Scan for the cell matching the given text and deliver its (X, Y) coordinate at center. 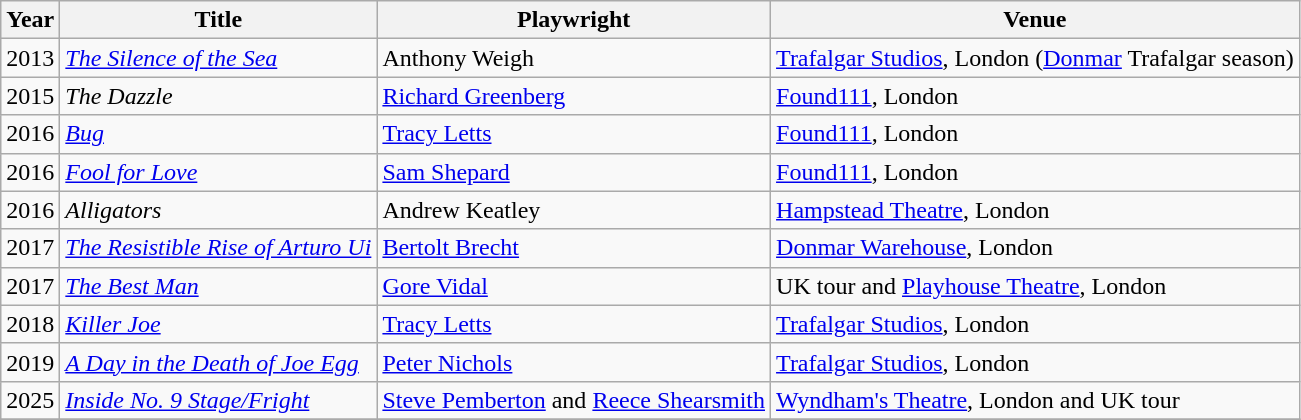
Hampstead Theatre, London (1036, 210)
Bertolt Brecht (574, 248)
Alligators (218, 210)
Gore Vidal (574, 286)
Peter Nichols (574, 362)
Sam Shepard (574, 172)
Steve Pemberton and Reece Shearsmith (574, 400)
Year (30, 20)
2019 (30, 362)
Bug (218, 134)
The Dazzle (218, 96)
The Best Man (218, 286)
UK tour and Playhouse Theatre, London (1036, 286)
Inside No. 9 Stage/Fright (218, 400)
Richard Greenberg (574, 96)
Anthony Weigh (574, 58)
Venue (1036, 20)
Fool for Love (218, 172)
Playwright (574, 20)
Wyndham's Theatre, London and UK tour (1036, 400)
Donmar Warehouse, London (1036, 248)
A Day in the Death of Joe Egg (218, 362)
Trafalgar Studios, London (Donmar Trafalgar season) (1036, 58)
2018 (30, 324)
The Resistible Rise of Arturo Ui (218, 248)
2025 (30, 400)
The Silence of the Sea (218, 58)
Andrew Keatley (574, 210)
Title (218, 20)
Killer Joe (218, 324)
2015 (30, 96)
2013 (30, 58)
